From the cell containing the given text, extract its center point as (X, Y) coordinate. 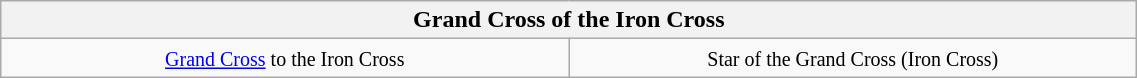
Grand Cross of the Iron Cross (569, 20)
Star of the Grand Cross (Iron Cross) (853, 58)
Grand Cross to the Iron Cross (285, 58)
